Scan for the cell matching the given text and deliver its [X, Y] coordinate at center. 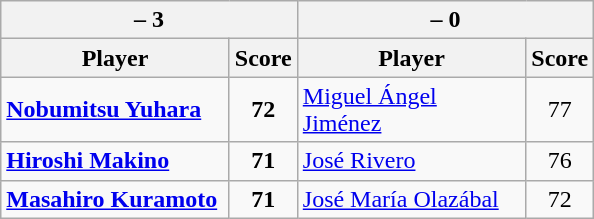
– 0 [446, 20]
José Rivero [412, 161]
Hiroshi Makino [116, 161]
Miguel Ángel Jiménez [412, 110]
– 3 [150, 20]
Nobumitsu Yuhara [116, 110]
76 [560, 161]
Masahiro Kuramoto [116, 199]
José María Olazábal [412, 199]
77 [560, 110]
